From the cell containing the given text, extract its center point as (X, Y) coordinate. 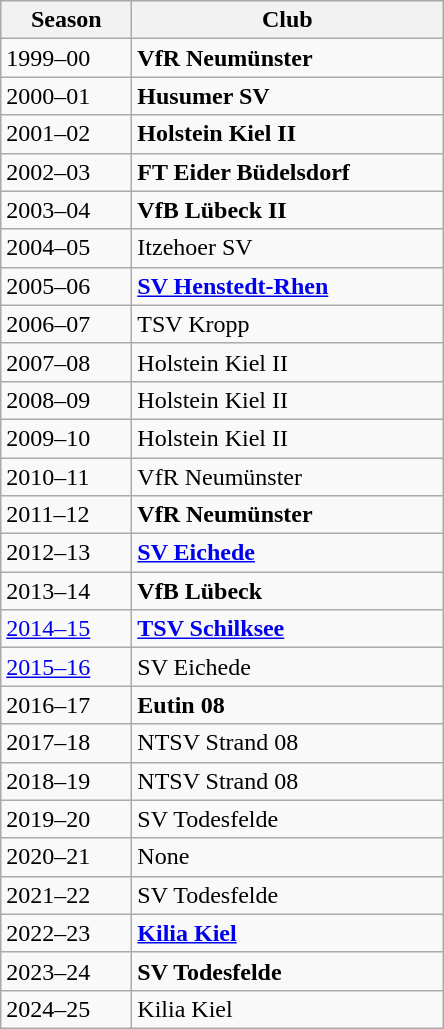
2003–04 (66, 210)
VfB Lübeck (288, 591)
2017–18 (66, 743)
2021–22 (66, 895)
2008–09 (66, 400)
2011–12 (66, 515)
FT Eider Büdelsdorf (288, 172)
None (288, 857)
SV Henstedt-Rhen (288, 286)
2002–03 (66, 172)
2015–16 (66, 667)
1999–00 (66, 58)
VfB Lübeck II (288, 210)
2023–24 (66, 971)
2001–02 (66, 134)
2016–17 (66, 705)
2020–21 (66, 857)
2004–05 (66, 248)
2009–10 (66, 438)
Eutin 08 (288, 705)
2005–06 (66, 286)
2006–07 (66, 324)
Season (66, 20)
Husumer SV (288, 96)
2024–25 (66, 1009)
Club (288, 20)
2013–14 (66, 591)
2014–15 (66, 629)
Itzehoer SV (288, 248)
TSV Schilksee (288, 629)
TSV Kropp (288, 324)
2019–20 (66, 819)
2022–23 (66, 933)
2012–13 (66, 553)
2018–19 (66, 781)
2007–08 (66, 362)
2000–01 (66, 96)
2010–11 (66, 477)
